Capture the cell that displays the provided text and extract its (x, y) central coordinate. 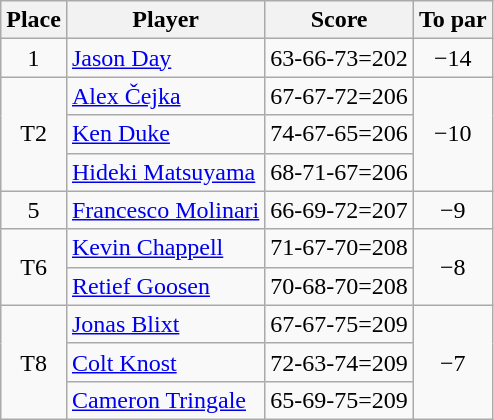
1 (34, 58)
63-66-73=202 (340, 58)
Colt Knost (165, 362)
Francesco Molinari (165, 210)
72-63-74=209 (340, 362)
67-67-72=206 (340, 96)
T8 (34, 362)
−8 (452, 267)
74-67-65=206 (340, 134)
71-67-70=208 (340, 248)
68-71-67=206 (340, 172)
Retief Goosen (165, 286)
5 (34, 210)
67-67-75=209 (340, 324)
Kevin Chappell (165, 248)
66-69-72=207 (340, 210)
−10 (452, 134)
Score (340, 20)
Jonas Blixt (165, 324)
Player (165, 20)
Ken Duke (165, 134)
Jason Day (165, 58)
70-68-70=208 (340, 286)
−9 (452, 210)
Alex Čejka (165, 96)
T6 (34, 267)
Cameron Tringale (165, 400)
−7 (452, 362)
65-69-75=209 (340, 400)
T2 (34, 134)
Place (34, 20)
−14 (452, 58)
Hideki Matsuyama (165, 172)
To par (452, 20)
